Capture the cell that displays the provided text and extract its (x, y) central coordinate. 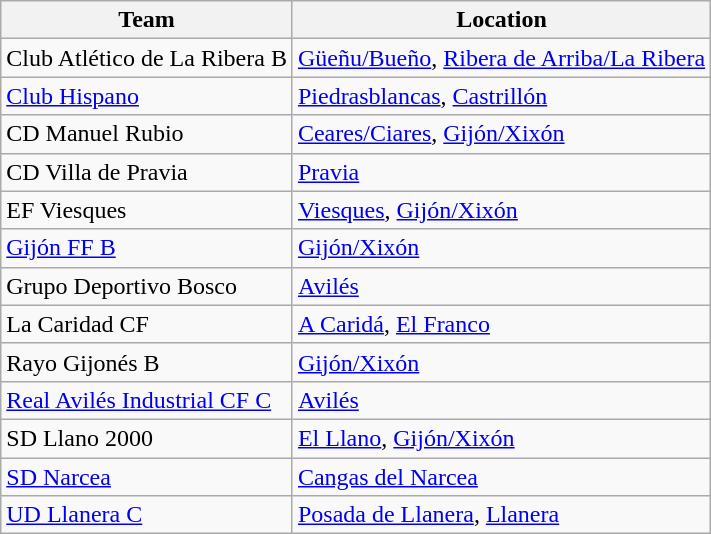
SD Llano 2000 (147, 438)
Güeñu/Bueño, Ribera de Arriba/La Ribera (501, 58)
CD Manuel Rubio (147, 134)
Real Avilés Industrial CF C (147, 400)
Cangas del Narcea (501, 477)
CD Villa de Pravia (147, 172)
SD Narcea (147, 477)
Club Hispano (147, 96)
UD Llanera C (147, 515)
EF Viesques (147, 210)
Viesques, Gijón/Xixón (501, 210)
Team (147, 20)
Piedrasblancas, Castrillón (501, 96)
Rayo Gijonés B (147, 362)
Gijón FF B (147, 248)
Posada de Llanera, Llanera (501, 515)
El Llano, Gijón/Xixón (501, 438)
Pravia (501, 172)
Ceares/Ciares, Gijón/Xixón (501, 134)
La Caridad CF (147, 324)
Location (501, 20)
Grupo Deportivo Bosco (147, 286)
Club Atlético de La Ribera B (147, 58)
A Caridá, El Franco (501, 324)
